Determine the [x, y] coordinate at the center of the cell enclosing the given text.  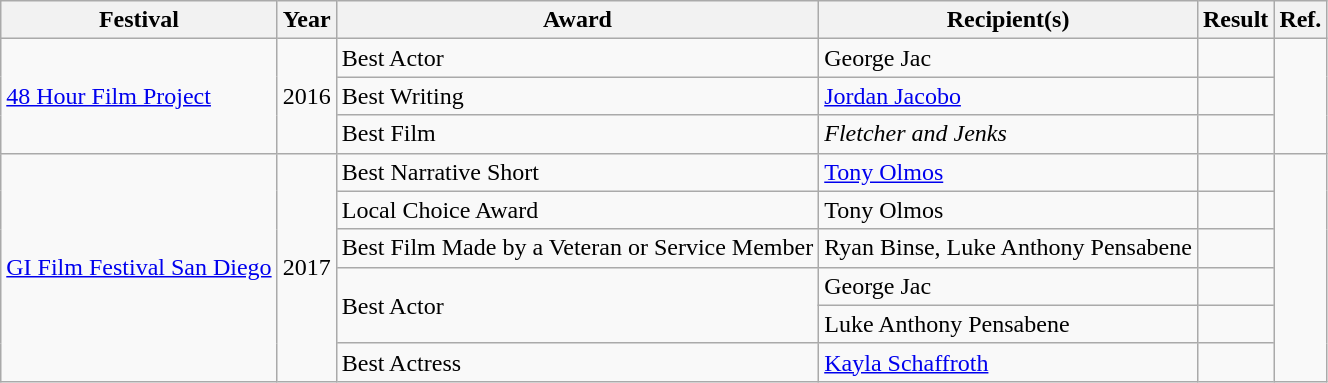
Best Film [578, 134]
Local Choice Award [578, 210]
2017 [306, 267]
Kayla Schaffroth [1008, 362]
Festival [139, 20]
Recipient(s) [1008, 20]
Year [306, 20]
GI Film Festival San Diego [139, 267]
Best Actress [578, 362]
Best Film Made by a Veteran or Service Member [578, 248]
Best Writing [578, 96]
Ryan Binse, Luke Anthony Pensabene [1008, 248]
Ref. [1300, 20]
Fletcher and Jenks [1008, 134]
Jordan Jacobo [1008, 96]
Best Narrative Short [578, 172]
Luke Anthony Pensabene [1008, 324]
2016 [306, 96]
Award [578, 20]
Result [1235, 20]
48 Hour Film Project [139, 96]
